From the cell containing the given text, extract its center point as (x, y) coordinate. 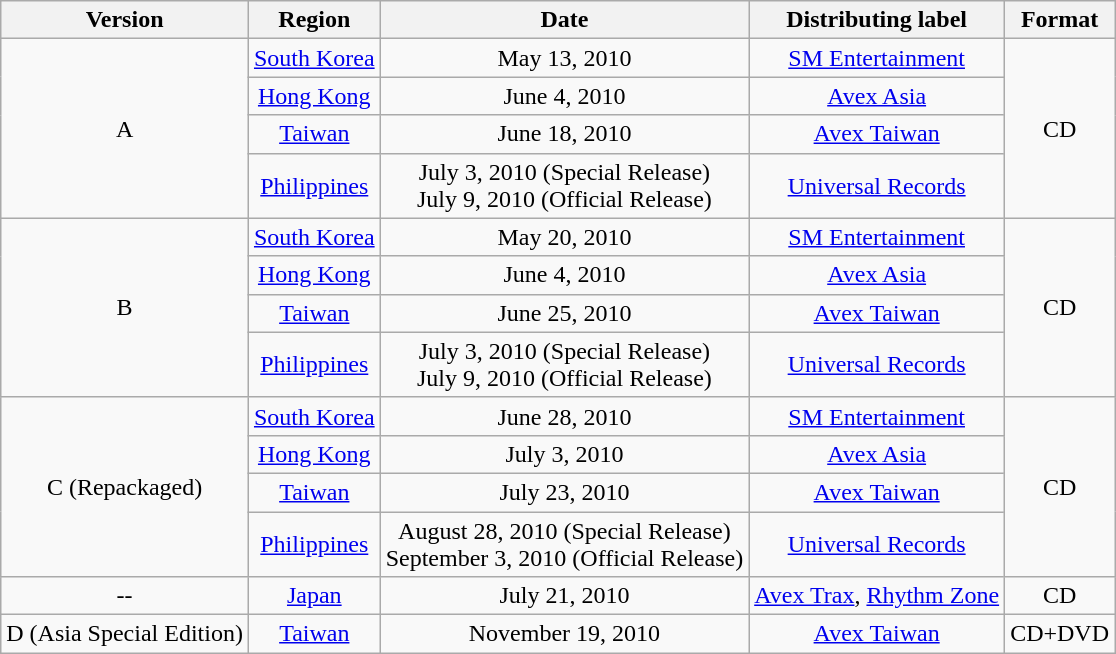
Avex Trax, Rhythm Zone (877, 596)
B (125, 308)
-- (125, 596)
Distributing label (877, 20)
June 18, 2010 (564, 134)
May 20, 2010 (564, 237)
July 3, 2010 (564, 454)
June 25, 2010 (564, 313)
July 23, 2010 (564, 492)
July 21, 2010 (564, 596)
D (Asia Special Edition) (125, 634)
Region (314, 20)
Date (564, 20)
Version (125, 20)
Japan (314, 596)
June 28, 2010 (564, 416)
C (Repackaged) (125, 486)
CD+DVD (1060, 634)
November 19, 2010 (564, 634)
August 28, 2010 (Special Release) September 3, 2010 (Official Release) (564, 544)
Format (1060, 20)
A (125, 128)
May 13, 2010 (564, 58)
